Search for the cell housing the specified text and yield its [X, Y] center coordinate. 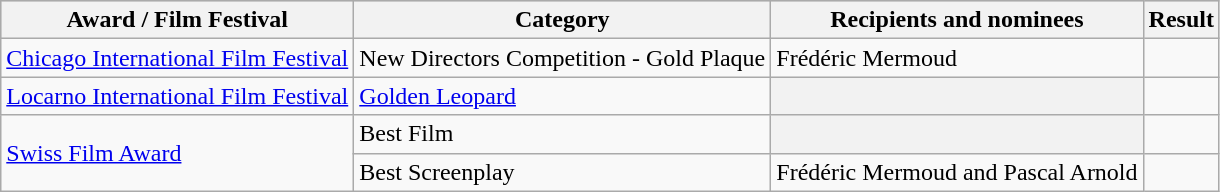
Locarno International Film Festival [178, 96]
Best Screenplay [562, 172]
Best Film [562, 134]
Frédéric Mermoud and Pascal Arnold [957, 172]
Category [562, 20]
Frédéric Mermoud [957, 58]
Swiss Film Award [178, 153]
Result [1181, 20]
Chicago International Film Festival [178, 58]
Award / Film Festival [178, 20]
Recipients and nominees [957, 20]
New Directors Competition - Gold Plaque [562, 58]
Golden Leopard [562, 96]
